For the text-containing cell, return its midpoint in (x, y) coordinate format. 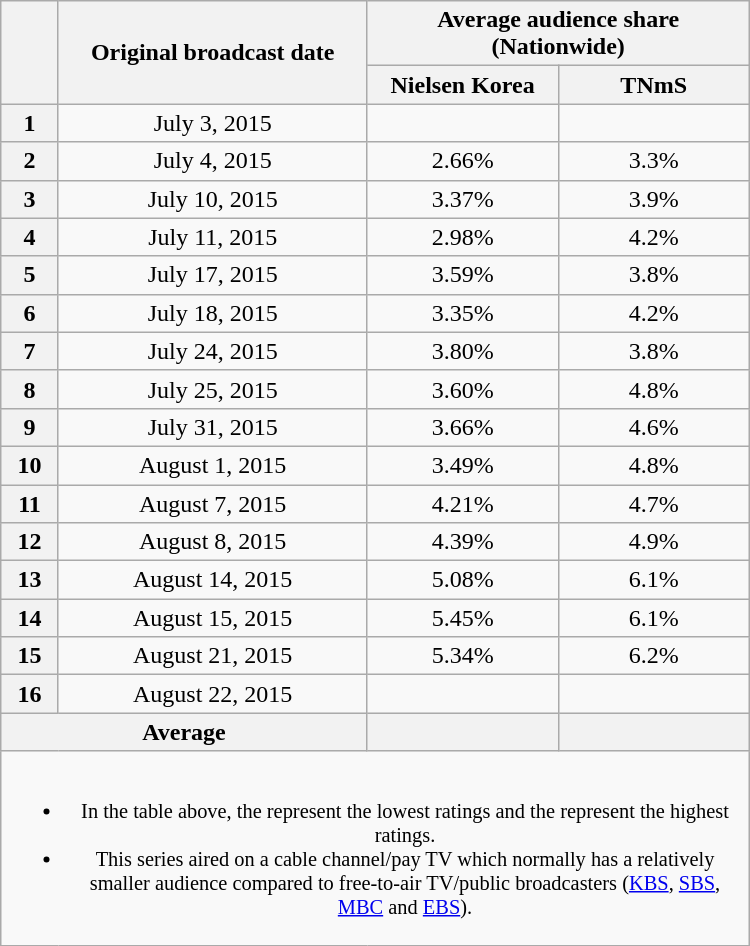
4.6% (654, 427)
16 (30, 694)
2.98% (462, 237)
August 8, 2015 (212, 542)
3.3% (654, 161)
Average (184, 732)
3.80% (462, 351)
2 (30, 161)
3.66% (462, 427)
5.45% (462, 618)
July 17, 2015 (212, 275)
4.39% (462, 542)
3 (30, 199)
July 31, 2015 (212, 427)
6.2% (654, 656)
August 15, 2015 (212, 618)
5.08% (462, 580)
3.59% (462, 275)
3.35% (462, 313)
2.66% (462, 161)
3.60% (462, 389)
July 11, 2015 (212, 237)
8 (30, 389)
4.9% (654, 542)
August 7, 2015 (212, 503)
4.7% (654, 503)
TNmS (654, 85)
9 (30, 427)
4 (30, 237)
August 14, 2015 (212, 580)
Average audience share(Nationwide) (558, 34)
July 3, 2015 (212, 123)
15 (30, 656)
Nielsen Korea (462, 85)
August 1, 2015 (212, 465)
July 4, 2015 (212, 161)
10 (30, 465)
August 21, 2015 (212, 656)
Original broadcast date (212, 52)
5 (30, 275)
1 (30, 123)
14 (30, 618)
3.49% (462, 465)
6 (30, 313)
July 10, 2015 (212, 199)
3.9% (654, 199)
4.21% (462, 503)
July 18, 2015 (212, 313)
3.37% (462, 199)
July 25, 2015 (212, 389)
7 (30, 351)
July 24, 2015 (212, 351)
August 22, 2015 (212, 694)
11 (30, 503)
12 (30, 542)
13 (30, 580)
5.34% (462, 656)
